Determine the (x, y) coordinate at the center of the cell enclosing the given text.  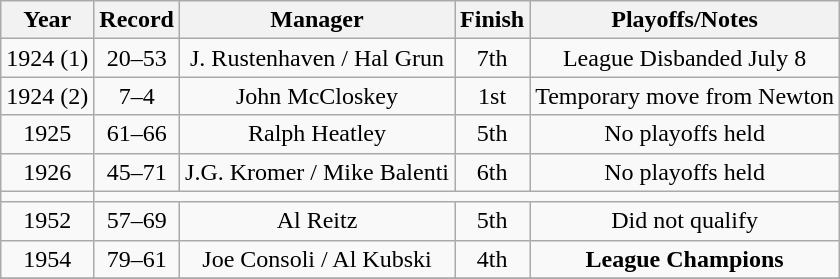
J. Rustenhaven / Hal Grun (318, 58)
Ralph Heatley (318, 134)
1925 (48, 134)
League Disbanded July 8 (685, 58)
Playoffs/Notes (685, 20)
6th (492, 172)
79–61 (137, 259)
57–69 (137, 221)
1924 (2) (48, 96)
Year (48, 20)
45–71 (137, 172)
1926 (48, 172)
20–53 (137, 58)
John McCloskey (318, 96)
7th (492, 58)
1952 (48, 221)
Did not qualify (685, 221)
Record (137, 20)
Joe Consoli / Al Kubski (318, 259)
Al Reitz (318, 221)
Manager (318, 20)
J.G. Kromer / Mike Balenti (318, 172)
Temporary move from Newton (685, 96)
1st (492, 96)
1954 (48, 259)
61–66 (137, 134)
Finish (492, 20)
League Champions (685, 259)
4th (492, 259)
7–4 (137, 96)
1924 (1) (48, 58)
